For the text-containing cell, return its midpoint in [X, Y] coordinate format. 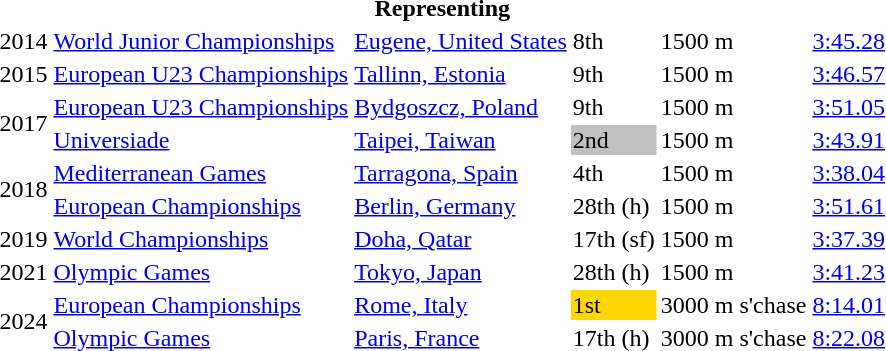
Rome, Italy [461, 305]
Berlin, Germany [461, 206]
Bydgoszcz, Poland [461, 107]
World Junior Championships [201, 41]
Eugene, United States [461, 41]
8th [614, 41]
2nd [614, 140]
Tallinn, Estonia [461, 74]
1st [614, 305]
Mediterranean Games [201, 173]
4th [614, 173]
Taipei, Taiwan [461, 140]
17th (sf) [614, 239]
Tarragona, Spain [461, 173]
3000 m s'chase [734, 305]
Tokyo, Japan [461, 272]
Doha, Qatar [461, 239]
Olympic Games [201, 272]
Universiade [201, 140]
World Championships [201, 239]
